Determine the [x, y] coordinate at the center of the cell enclosing the given text.  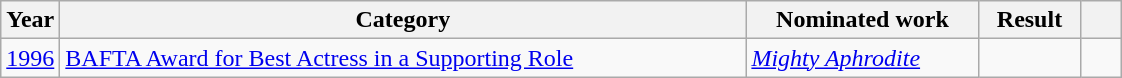
Nominated work [862, 20]
Result [1030, 20]
Category [403, 20]
Mighty Aphrodite [862, 58]
BAFTA Award for Best Actress in a Supporting Role [403, 58]
1996 [30, 58]
Year [30, 20]
